Scan for the cell matching the given text and deliver its (X, Y) coordinate at center. 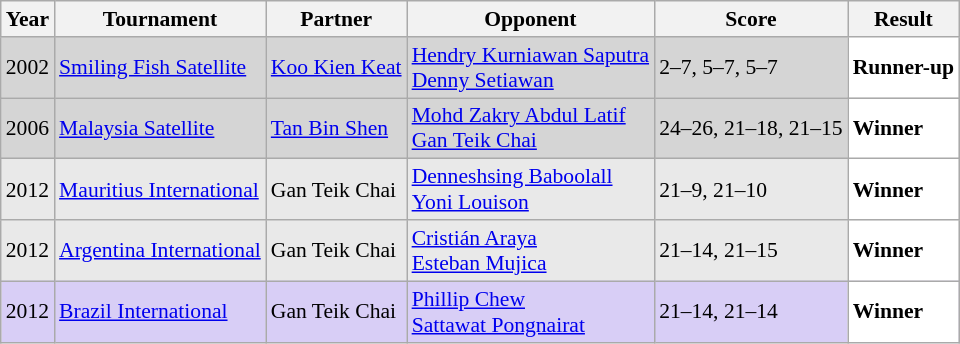
Tournament (160, 19)
Year (28, 19)
Malaysia Satellite (160, 128)
Tan Bin Shen (336, 128)
Phillip Chew Sattawat Pongnairat (531, 312)
21–14, 21–15 (751, 250)
24–26, 21–18, 21–15 (751, 128)
Mohd Zakry Abdul Latif Gan Teik Chai (531, 128)
2002 (28, 68)
Argentina International (160, 250)
Hendry Kurniawan Saputra Denny Setiawan (531, 68)
Koo Kien Keat (336, 68)
Partner (336, 19)
Mauritius International (160, 190)
21–14, 21–14 (751, 312)
Brazil International (160, 312)
Opponent (531, 19)
2–7, 5–7, 5–7 (751, 68)
21–9, 21–10 (751, 190)
Result (904, 19)
2006 (28, 128)
Runner-up (904, 68)
Denneshsing Baboolall Yoni Louison (531, 190)
Cristián Araya Esteban Mujica (531, 250)
Score (751, 19)
Smiling Fish Satellite (160, 68)
